Provide the [x, y] coordinate of the cell's center where the given text is located.  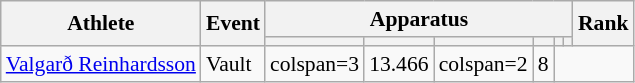
Valgarð Reinhardsson [101, 64]
13.466 [398, 64]
Rank [604, 24]
Vault [233, 64]
8 [544, 64]
Apparatus [419, 19]
colspan=2 [484, 64]
Athlete [101, 24]
colspan=3 [314, 64]
Event [233, 24]
